Return the (x, y) coordinate for the center point of the cell that contains the specified text.  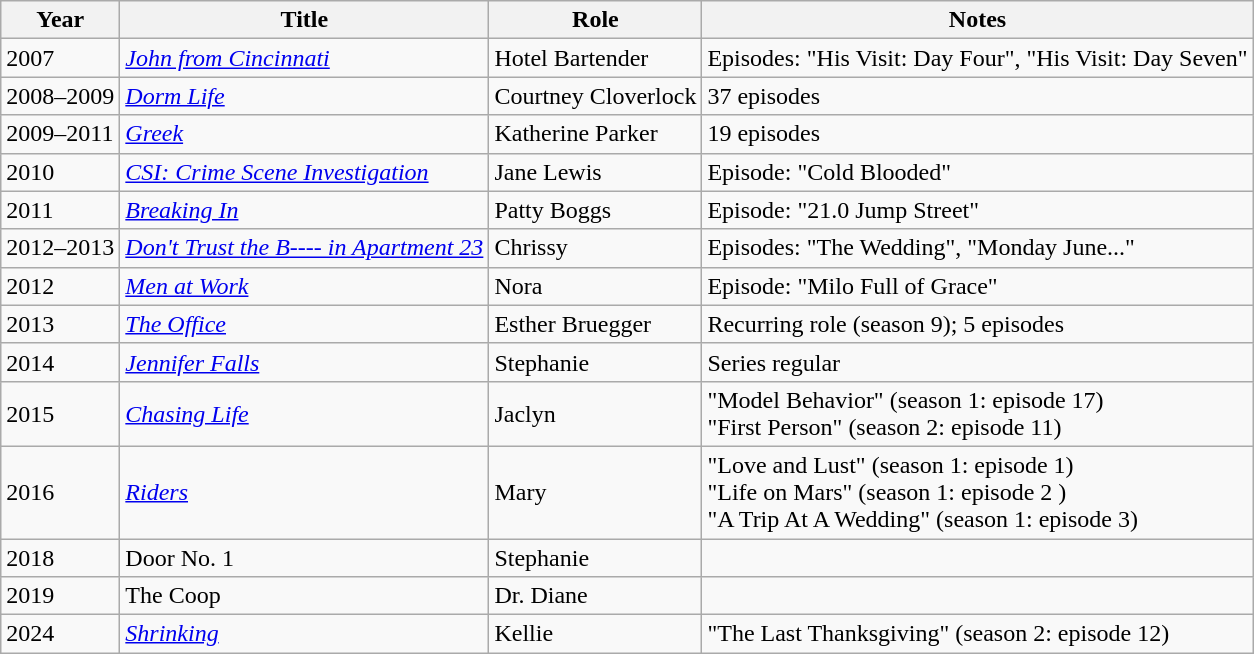
"Model Behavior" (season 1: episode 17)"First Person" (season 2: episode 11) (978, 414)
2016 (60, 492)
The Coop (304, 596)
Hotel Bartender (596, 58)
Chrissy (596, 248)
Dr. Diane (596, 596)
2013 (60, 324)
Series regular (978, 362)
Patty Boggs (596, 210)
Courtney Cloverlock (596, 96)
Notes (978, 20)
2012 (60, 286)
2015 (60, 414)
Don't Trust the B---- in Apartment 23 (304, 248)
2007 (60, 58)
Recurring role (season 9); 5 episodes (978, 324)
Door No. 1 (304, 557)
Episodes: "His Visit: Day Four", "His Visit: Day Seven" (978, 58)
19 episodes (978, 134)
Jennifer Falls (304, 362)
Greek (304, 134)
Title (304, 20)
The Office (304, 324)
2011 (60, 210)
Jaclyn (596, 414)
Episode: "Milo Full of Grace" (978, 286)
2008–2009 (60, 96)
Esther Bruegger (596, 324)
"The Last Thanksgiving" (season 2: episode 12) (978, 634)
Episodes: "The Wedding", "Monday June..." (978, 248)
Episode: "21.0 Jump Street" (978, 210)
Kellie (596, 634)
Men at Work (304, 286)
2014 (60, 362)
2018 (60, 557)
2009–2011 (60, 134)
Shrinking (304, 634)
Chasing Life (304, 414)
John from Cincinnati (304, 58)
2024 (60, 634)
Dorm Life (304, 96)
Breaking In (304, 210)
Episode: "Cold Blooded" (978, 172)
Role (596, 20)
"Love and Lust" (season 1: episode 1)"Life on Mars" (season 1: episode 2 )"A Trip At A Wedding" (season 1: episode 3) (978, 492)
Mary (596, 492)
2019 (60, 596)
CSI: Crime Scene Investigation (304, 172)
2012–2013 (60, 248)
Year (60, 20)
Riders (304, 492)
37 episodes (978, 96)
Nora (596, 286)
2010 (60, 172)
Jane Lewis (596, 172)
Katherine Parker (596, 134)
